Provide the (x, y) coordinate of the cell's center where the given text is located.  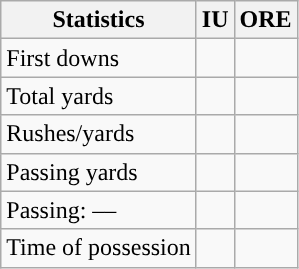
Passing: –– (99, 210)
ORE (266, 20)
Statistics (99, 20)
IU (215, 20)
First downs (99, 58)
Passing yards (99, 172)
Time of possession (99, 248)
Total yards (99, 96)
Rushes/yards (99, 134)
